Locate the cell with the specified text and output its [X, Y] center coordinate. 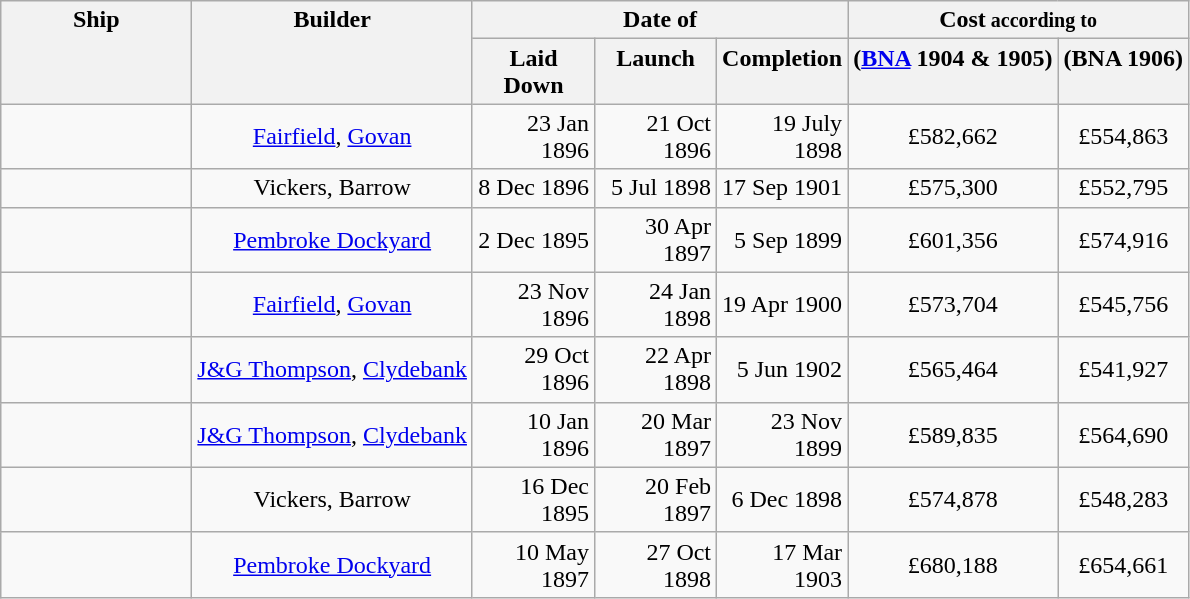
21 Oct 1896 [656, 136]
23 Nov 1899 [782, 434]
20 Feb 1897 [656, 500]
£548,283 [1123, 500]
£582,662 [953, 136]
£541,927 [1123, 370]
19 July 1898 [782, 136]
22 Apr 1898 [656, 370]
16 Dec 1895 [533, 500]
£601,356 [953, 240]
£552,795 [1123, 188]
£680,188 [953, 564]
£574,916 [1123, 240]
(BNA 1906) [1123, 72]
5 Jul 1898 [656, 188]
Ship [96, 52]
Builder [332, 52]
£554,863 [1123, 136]
23 Nov 1896 [533, 304]
Laid Down [533, 72]
5 Sep 1899 [782, 240]
£565,464 [953, 370]
Cost according to [1018, 20]
(BNA 1904 & 1905) [953, 72]
£575,300 [953, 188]
27 Oct 1898 [656, 564]
Completion [782, 72]
20 Mar 1897 [656, 434]
19 Apr 1900 [782, 304]
2 Dec 1895 [533, 240]
17 Sep 1901 [782, 188]
24 Jan 1898 [656, 304]
Date of [660, 20]
8 Dec 1896 [533, 188]
£545,756 [1123, 304]
£589,835 [953, 434]
£573,704 [953, 304]
29 Oct 1896 [533, 370]
10 Jan 1896 [533, 434]
6 Dec 1898 [782, 500]
10 May 1897 [533, 564]
5 Jun 1902 [782, 370]
£574,878 [953, 500]
17 Mar 1903 [782, 564]
Launch [656, 72]
30 Apr 1897 [656, 240]
£564,690 [1123, 434]
23 Jan 1896 [533, 136]
£654,661 [1123, 564]
